For the text-containing cell, return its midpoint in [X, Y] coordinate format. 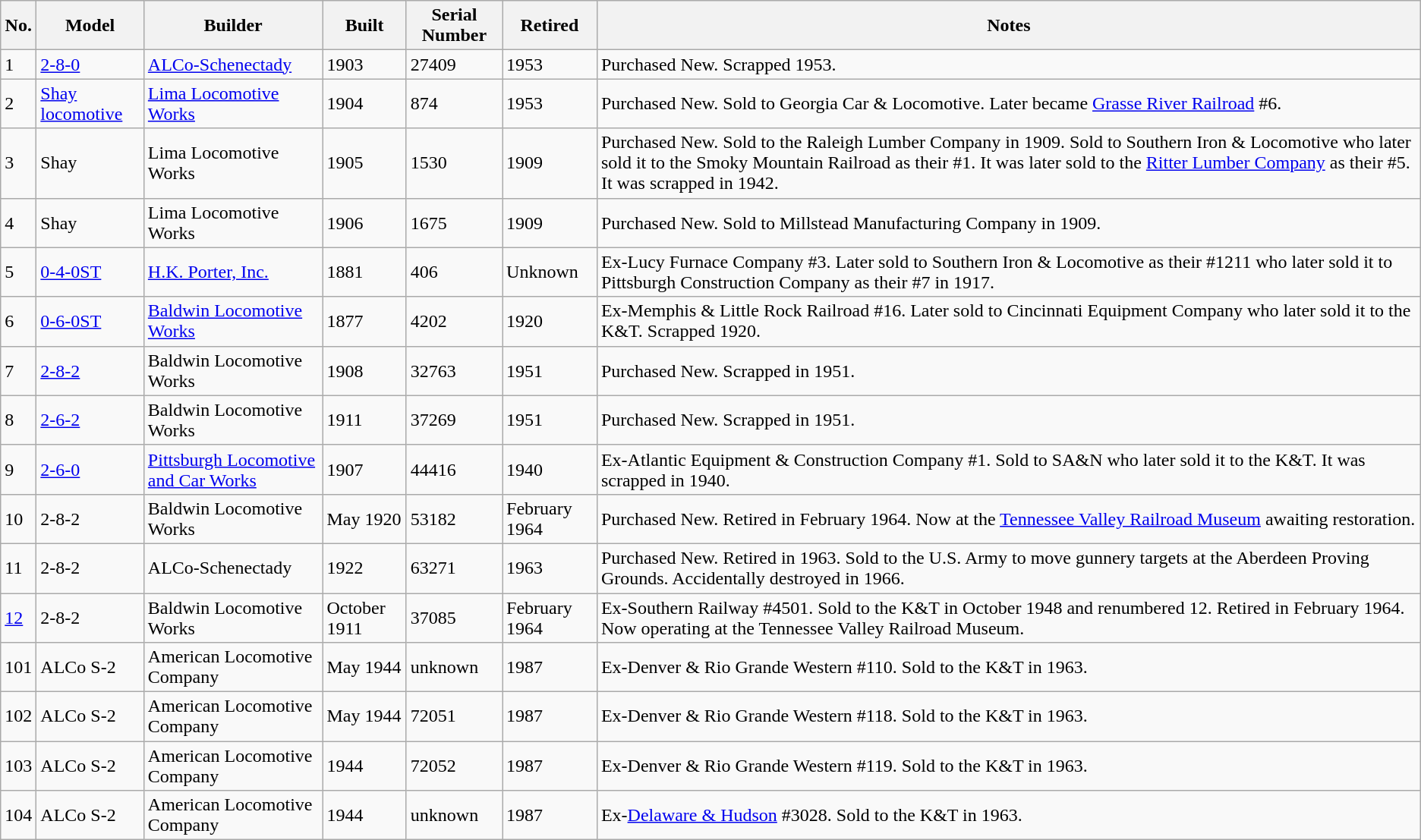
Purchased New. Retired in 1963. Sold to the U.S. Army to move gunnery targets at the Aberdeen Proving Grounds. Accidentally destroyed in 1966. [1008, 568]
3 [18, 163]
53182 [454, 519]
2-8-0 [90, 64]
Model [90, 26]
10 [18, 519]
1675 [454, 223]
Ex-Delaware & Hudson #3028. Sold to the K&T in 1963. [1008, 815]
2-6-2 [90, 420]
12 [18, 618]
1530 [454, 163]
2 [18, 103]
101 [18, 668]
1907 [364, 469]
Ex-Denver & Rio Grande Western #118. Sold to the K&T in 1963. [1008, 716]
103 [18, 766]
44416 [454, 469]
Serial Number [454, 26]
Pittsburgh Locomotive and Car Works [233, 469]
1911 [364, 420]
8 [18, 420]
Purchased New. Sold to Millstead Manufacturing Company in 1909. [1008, 223]
6 [18, 322]
Notes [1008, 26]
1908 [364, 370]
1877 [364, 322]
Builder [233, 26]
May 1920 [364, 519]
Purchased New. Scrapped 1953. [1008, 64]
2-6-0 [90, 469]
72052 [454, 766]
Ex-Memphis & Little Rock Railroad #16. Later sold to Cincinnati Equipment Company who later sold it to the K&T. Scrapped 1920. [1008, 322]
4202 [454, 322]
1940 [550, 469]
1906 [364, 223]
Ex-Denver & Rio Grande Western #119. Sold to the K&T in 1963. [1008, 766]
Ex-Atlantic Equipment & Construction Company #1. Sold to SA&N who later sold it to the K&T. It was scrapped in 1940. [1008, 469]
1920 [550, 322]
1881 [364, 272]
27409 [454, 64]
1903 [364, 64]
0-4-0ST [90, 272]
4 [18, 223]
Ex-Denver & Rio Grande Western #110. Sold to the K&T in 1963. [1008, 668]
102 [18, 716]
104 [18, 815]
No. [18, 26]
October 1911 [364, 618]
406 [454, 272]
H.K. Porter, Inc. [233, 272]
72051 [454, 716]
Unknown [550, 272]
0-6-0ST [90, 322]
5 [18, 272]
Shay locomotive [90, 103]
Retired [550, 26]
1904 [364, 103]
Built [364, 26]
63271 [454, 568]
37085 [454, 618]
1963 [550, 568]
1905 [364, 163]
Purchased New. Sold to Georgia Car & Locomotive. Later became Grasse River Railroad #6. [1008, 103]
9 [18, 469]
11 [18, 568]
874 [454, 103]
32763 [454, 370]
7 [18, 370]
Purchased New. Retired in February 1964. Now at the Tennessee Valley Railroad Museum awaiting restoration. [1008, 519]
1922 [364, 568]
37269 [454, 420]
1 [18, 64]
